Pinpoint the cell where the given text exists, returning its [x, y] midpoint coordinate. 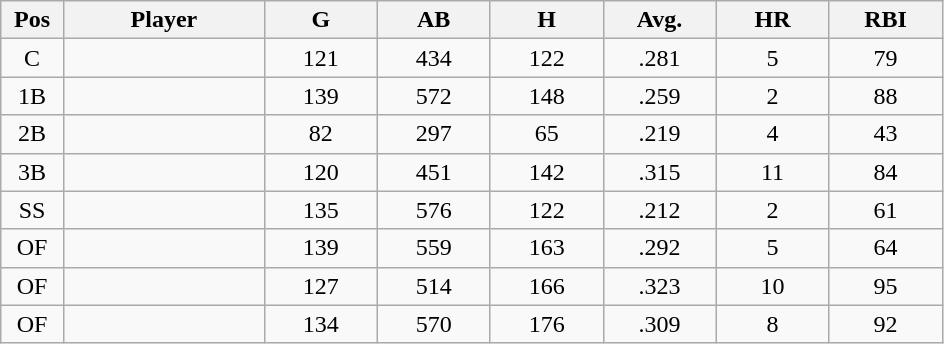
559 [434, 248]
82 [320, 134]
121 [320, 58]
64 [886, 248]
.323 [660, 286]
163 [546, 248]
AB [434, 20]
434 [434, 58]
Player [164, 20]
176 [546, 324]
92 [886, 324]
65 [546, 134]
RBI [886, 20]
79 [886, 58]
148 [546, 96]
.259 [660, 96]
G [320, 20]
570 [434, 324]
C [32, 58]
.212 [660, 210]
SS [32, 210]
Pos [32, 20]
514 [434, 286]
10 [772, 286]
451 [434, 172]
11 [772, 172]
2B [32, 134]
Avg. [660, 20]
HR [772, 20]
.281 [660, 58]
297 [434, 134]
134 [320, 324]
135 [320, 210]
4 [772, 134]
.315 [660, 172]
H [546, 20]
572 [434, 96]
120 [320, 172]
8 [772, 324]
142 [546, 172]
88 [886, 96]
.219 [660, 134]
.292 [660, 248]
127 [320, 286]
61 [886, 210]
95 [886, 286]
84 [886, 172]
.309 [660, 324]
43 [886, 134]
1B [32, 96]
3B [32, 172]
576 [434, 210]
166 [546, 286]
